Return the [X, Y] coordinate for the center point of the cell that contains the specified text.  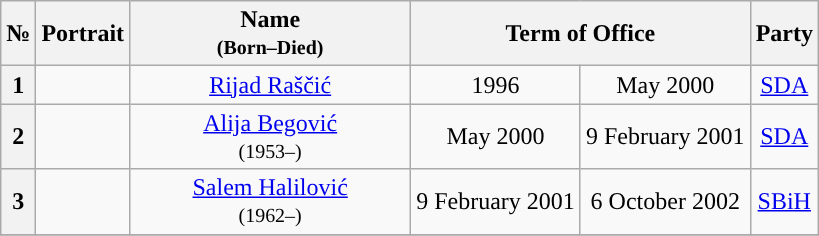
1996 [496, 85]
Alija Begović(1953–) [270, 136]
Term of Office [580, 34]
Rijad Raščić [270, 85]
SBiH [784, 202]
Party [784, 34]
6 October 2002 [665, 202]
Portrait [83, 34]
3 [18, 202]
Name(Born–Died) [270, 34]
1 [18, 85]
2 [18, 136]
№ [18, 34]
Salem Halilović(1962–) [270, 202]
